Return the (X, Y) coordinate for the center point of the cell that contains the specified text.  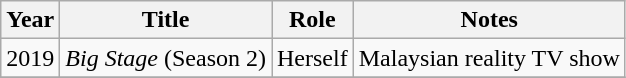
Notes (489, 20)
Malaysian reality TV show (489, 58)
Role (313, 20)
Year (30, 20)
Herself (313, 58)
Big Stage (Season 2) (166, 58)
Title (166, 20)
2019 (30, 58)
